Capture the cell that displays the provided text and extract its [x, y] central coordinate. 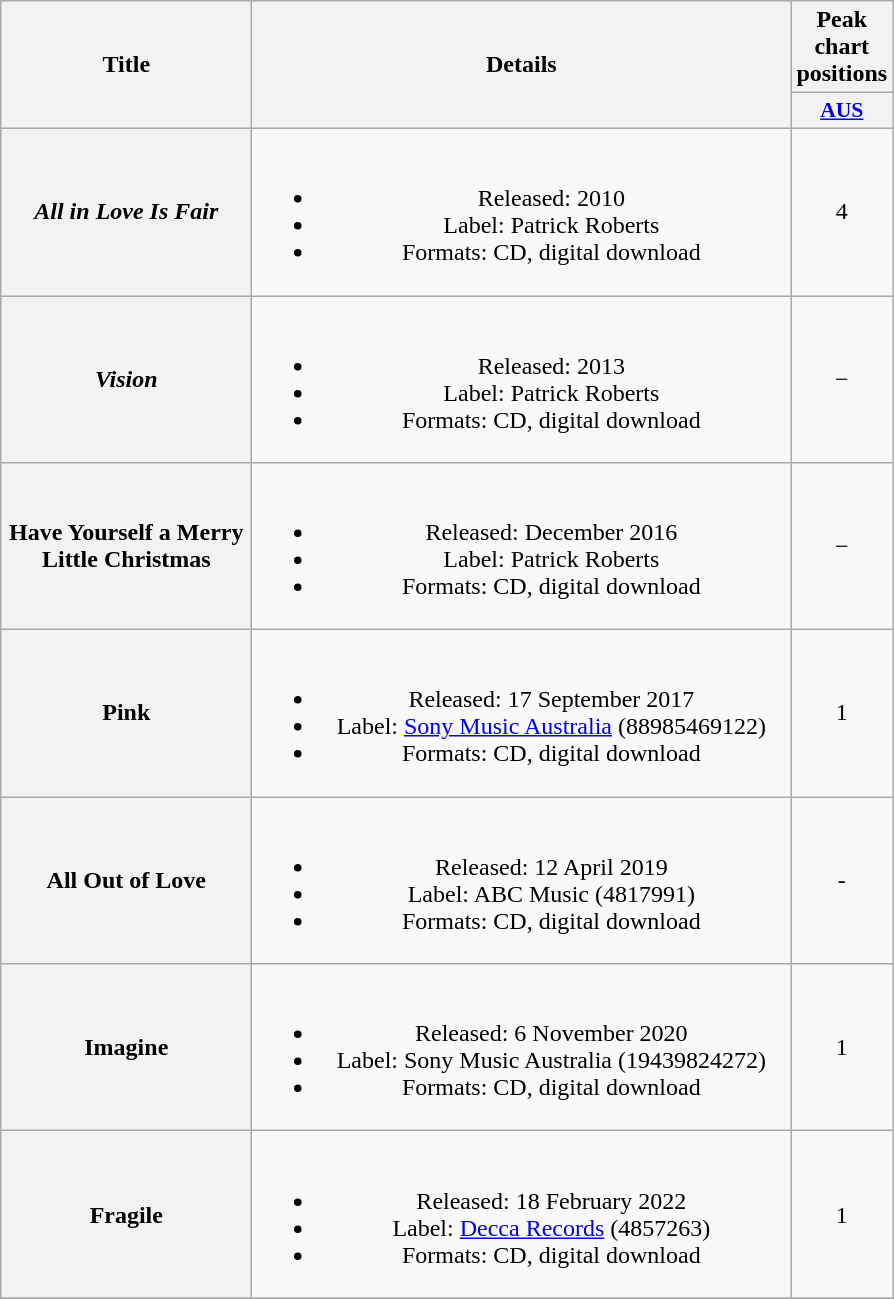
Vision [126, 380]
Released: 18 February 2022Label: Decca Records (4857263)Formats: CD, digital download [522, 1214]
Have Yourself a Merry Little Christmas [126, 546]
Released: December 2016Label: Patrick RobertsFormats: CD, digital download [522, 546]
Fragile [126, 1214]
4 [842, 212]
AUS [842, 111]
Imagine [126, 1048]
Released: 2013Label: Patrick RobertsFormats: CD, digital download [522, 380]
All Out of Love [126, 880]
Released: 17 September 2017Label: Sony Music Australia (88985469122)Formats: CD, digital download [522, 714]
Released: 2010Label: Patrick RobertsFormats: CD, digital download [522, 212]
Title [126, 65]
Peak chart positions [842, 47]
Details [522, 65]
Released: 12 April 2019Label: ABC Music (4817991)Formats: CD, digital download [522, 880]
Released: 6 November 2020Label: Sony Music Australia (19439824272)Formats: CD, digital download [522, 1048]
- [842, 880]
All in Love Is Fair [126, 212]
Pink [126, 714]
